Return the [X, Y] coordinate for the center point of the cell that contains the specified text.  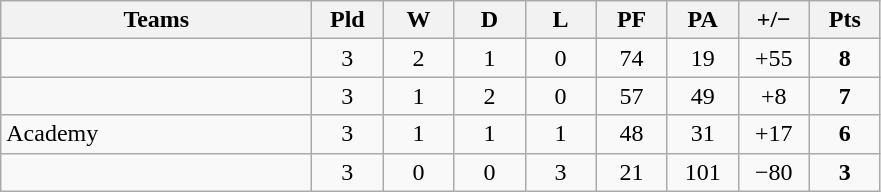
74 [632, 58]
6 [844, 134]
W [418, 20]
+8 [774, 96]
Teams [156, 20]
8 [844, 58]
D [490, 20]
L [560, 20]
+17 [774, 134]
+/− [774, 20]
21 [632, 172]
49 [702, 96]
101 [702, 172]
Pts [844, 20]
19 [702, 58]
7 [844, 96]
Academy [156, 134]
48 [632, 134]
PA [702, 20]
PF [632, 20]
+55 [774, 58]
Pld [348, 20]
57 [632, 96]
31 [702, 134]
−80 [774, 172]
